For the text-containing cell, return its midpoint in (x, y) coordinate format. 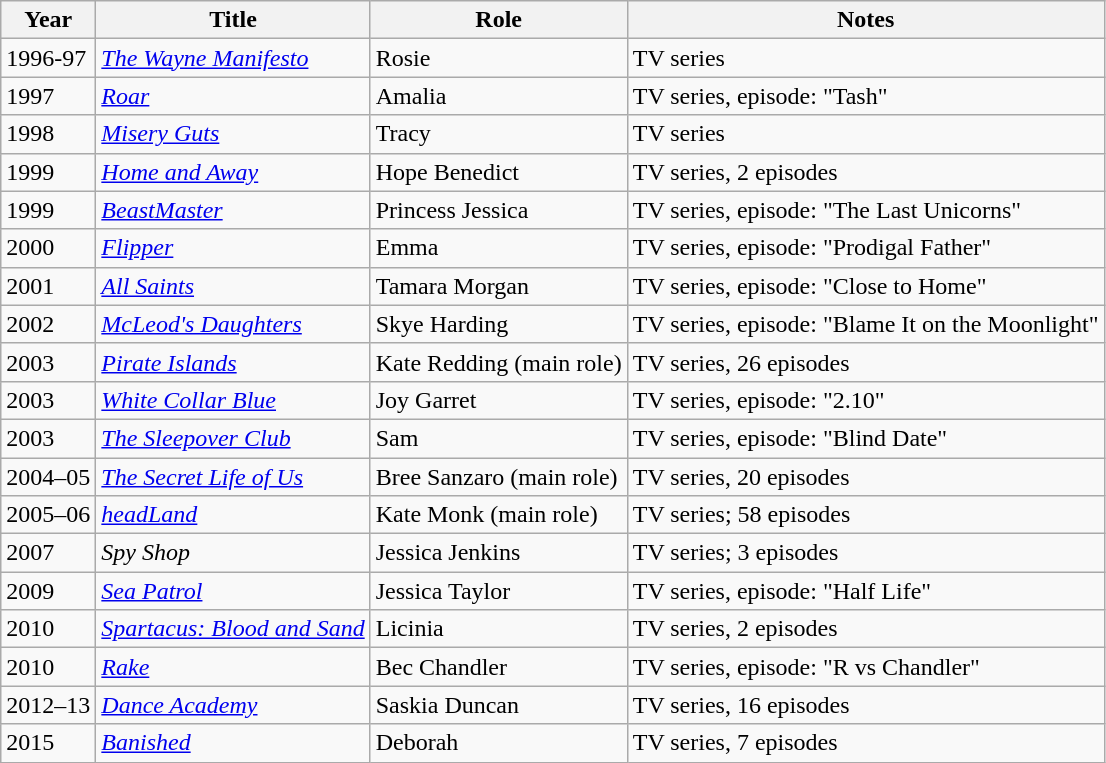
TV series, 16 episodes (866, 705)
Year (48, 20)
Emma (498, 248)
Jessica Taylor (498, 591)
TV series, 26 episodes (866, 362)
headLand (233, 515)
2000 (48, 248)
Spartacus: Blood and Sand (233, 629)
Role (498, 20)
TV series, 20 episodes (866, 477)
The Wayne Manifesto (233, 58)
Title (233, 20)
TV series; 58 episodes (866, 515)
Sam (498, 438)
Skye Harding (498, 324)
Notes (866, 20)
2007 (48, 553)
2012–13 (48, 705)
TV series, episode: "Close to Home" (866, 286)
Rake (233, 667)
TV series, episode: "2.10" (866, 400)
Home and Away (233, 172)
Flipper (233, 248)
TV series, episode: "R vs Chandler" (866, 667)
2004–05 (48, 477)
TV series, episode: "Prodigal Father" (866, 248)
McLeod's Daughters (233, 324)
The Secret Life of Us (233, 477)
TV series, 7 episodes (866, 743)
White Collar Blue (233, 400)
Jessica Jenkins (498, 553)
TV series, episode: "Blame It on the Moonlight" (866, 324)
Princess Jessica (498, 210)
2009 (48, 591)
Dance Academy (233, 705)
Deborah (498, 743)
2002 (48, 324)
The Sleepover Club (233, 438)
2015 (48, 743)
All Saints (233, 286)
TV series; 3 episodes (866, 553)
Amalia (498, 96)
Banished (233, 743)
2001 (48, 286)
Bec Chandler (498, 667)
BeastMaster (233, 210)
2005–06 (48, 515)
Kate Monk (main role) (498, 515)
Sea Patrol (233, 591)
Pirate Islands (233, 362)
1998 (48, 134)
Tracy (498, 134)
1997 (48, 96)
Saskia Duncan (498, 705)
TV series, episode: "Tash" (866, 96)
Joy Garret (498, 400)
TV series, episode: "The Last Unicorns" (866, 210)
1996-97 (48, 58)
Roar (233, 96)
TV series, episode: "Half Life" (866, 591)
Misery Guts (233, 134)
Rosie (498, 58)
Licinia (498, 629)
TV series, episode: "Blind Date" (866, 438)
Tamara Morgan (498, 286)
Spy Shop (233, 553)
Kate Redding (main role) (498, 362)
Hope Benedict (498, 172)
Bree Sanzaro (main role) (498, 477)
